Pinpoint the cell where the given text exists, returning its [X, Y] midpoint coordinate. 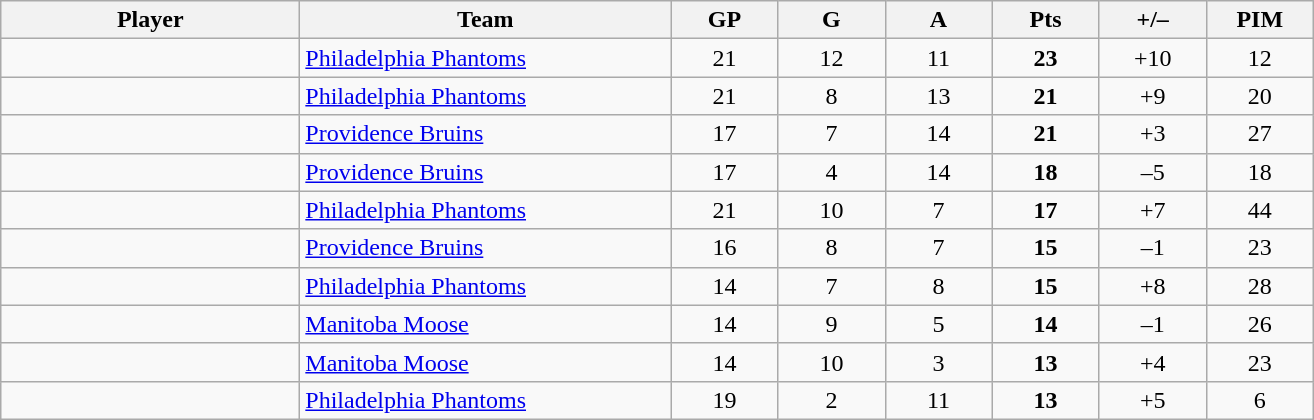
20 [1260, 96]
+5 [1152, 400]
+4 [1152, 362]
GP [724, 20]
+7 [1152, 210]
Team [486, 20]
PIM [1260, 20]
44 [1260, 210]
3 [938, 362]
+10 [1152, 58]
9 [832, 324]
16 [724, 248]
26 [1260, 324]
5 [938, 324]
2 [832, 400]
4 [832, 172]
+3 [1152, 134]
28 [1260, 286]
Pts [1046, 20]
+8 [1152, 286]
6 [1260, 400]
+9 [1152, 96]
Player [150, 20]
–5 [1152, 172]
27 [1260, 134]
19 [724, 400]
A [938, 20]
+/– [1152, 20]
G [832, 20]
